Scan for the cell matching the given text and deliver its [X, Y] coordinate at center. 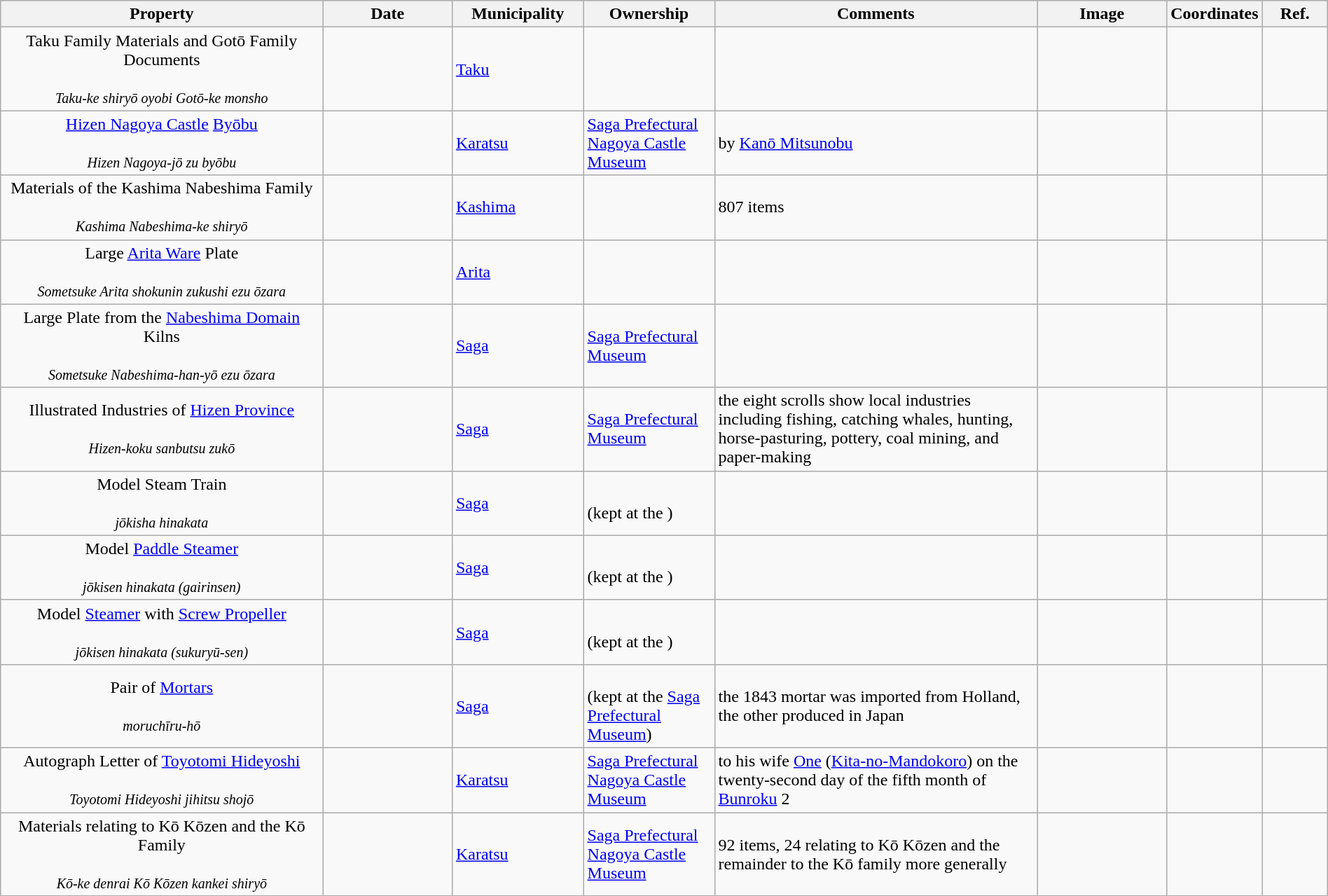
Large Plate from the Nabeshima Domain KilnsSometsuke Nabeshima-han-yō ezu ōzara [162, 346]
Model Paddle Steamerjōkisen hinakata (gairinsen) [162, 567]
Kashima [518, 207]
to his wife One (Kita-no-Mandokoro) on the twenty-second day of the fifth month of Bunroku 2 [876, 780]
the eight scrolls show local industries including fishing, catching whales, hunting, horse-pasturing, pottery, coal mining, and paper-making [876, 429]
807 items [876, 207]
Municipality [518, 14]
Coordinates [1215, 14]
Model Steam Trainjōkisha hinakata [162, 503]
Image [1102, 14]
(kept at the Saga Prefectural Museum) [649, 706]
by Kanō Mitsunobu [876, 143]
Illustrated Industries of Hizen ProvinceHizen-koku sanbutsu zukō [162, 429]
Taku [518, 69]
Arita [518, 272]
Model Steamer with Screw Propellerjōkisen hinakata (sukuryū-sen) [162, 632]
the 1843 mortar was imported from Holland, the other produced in Japan [876, 706]
Materials of the Kashima Nabeshima FamilyKashima Nabeshima-ke shiryō [162, 207]
Date [387, 14]
Taku Family Materials and Gotō Family DocumentsTaku-ke shiryō oyobi Gotō-ke monsho [162, 69]
Pair of Mortarsmoruchīru-hō [162, 706]
Autograph Letter of Toyotomi HideyoshiToyotomi Hideyoshi jihitsu shojō [162, 780]
Large Arita Ware PlateSometsuke Arita shokunin zukushi ezu ōzara [162, 272]
Materials relating to Kō Kōzen and the Kō FamilyKō-ke denrai Kō Kōzen kankei shiryō [162, 855]
Ownership [649, 14]
Hizen Nagoya Castle ByōbuHizen Nagoya-jō zu byōbu [162, 143]
Comments [876, 14]
Property [162, 14]
92 items, 24 relating to Kō Kōzen and the remainder to the Kō family more generally [876, 855]
Ref. [1294, 14]
